Return [X, Y] of the center of cell containing provided text 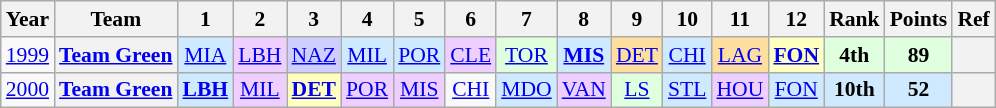
TOR [526, 55]
12 [796, 19]
LAG [740, 55]
LS [637, 90]
2000 [28, 90]
7 [526, 19]
NAZ [314, 55]
3 [314, 19]
9 [637, 19]
Rank [854, 19]
MDO [526, 90]
89 [919, 55]
5 [419, 19]
2 [260, 19]
VAN [584, 90]
4th [854, 55]
STL [688, 90]
Team [116, 19]
CLE [470, 55]
6 [470, 19]
8 [584, 19]
10 [688, 19]
HOU [740, 90]
Points [919, 19]
Year [28, 19]
11 [740, 19]
52 [919, 90]
1999 [28, 55]
1 [205, 19]
10th [854, 90]
Ref [973, 19]
MIA [205, 55]
4 [367, 19]
